Find where the given text appears and provide that cell's center as [x, y] coordinate. 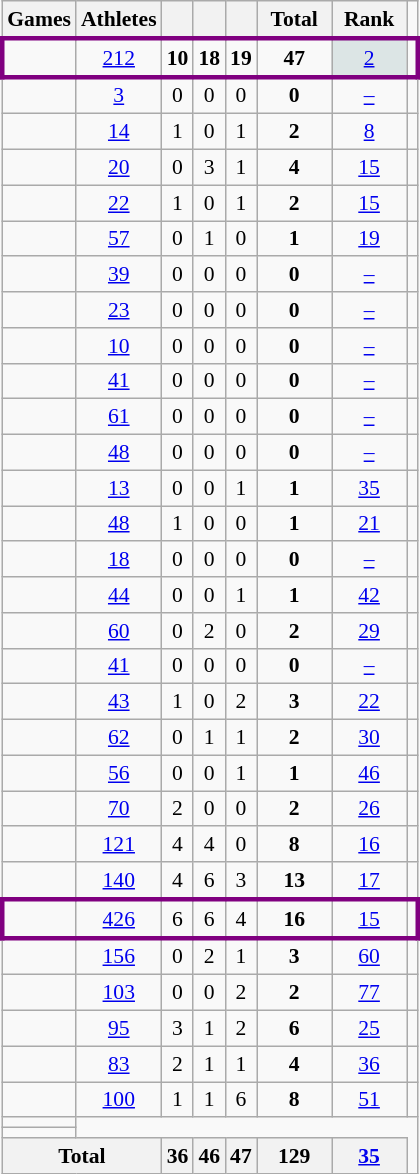
103 [119, 993]
129 [294, 1156]
61 [119, 417]
25 [370, 1029]
156 [119, 956]
83 [119, 1064]
Rank [370, 20]
30 [370, 738]
57 [119, 239]
100 [119, 1100]
Athletes [119, 20]
20 [119, 168]
426 [119, 918]
23 [119, 310]
77 [370, 993]
17 [370, 880]
140 [119, 880]
Games [39, 20]
56 [119, 773]
121 [119, 845]
42 [370, 595]
39 [119, 275]
51 [370, 1100]
21 [370, 524]
14 [119, 132]
26 [370, 809]
212 [119, 58]
70 [119, 809]
43 [119, 702]
62 [119, 738]
44 [119, 595]
95 [119, 1029]
29 [370, 631]
